Output the [x, y] coordinate of the center of the cell containing the given text.  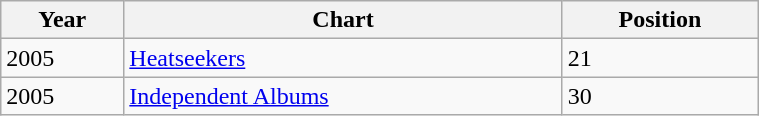
30 [660, 96]
Heatseekers [343, 58]
Position [660, 20]
Independent Albums [343, 96]
Chart [343, 20]
21 [660, 58]
Year [62, 20]
